Find where the given text appears and provide that cell's center as (X, Y) coordinate. 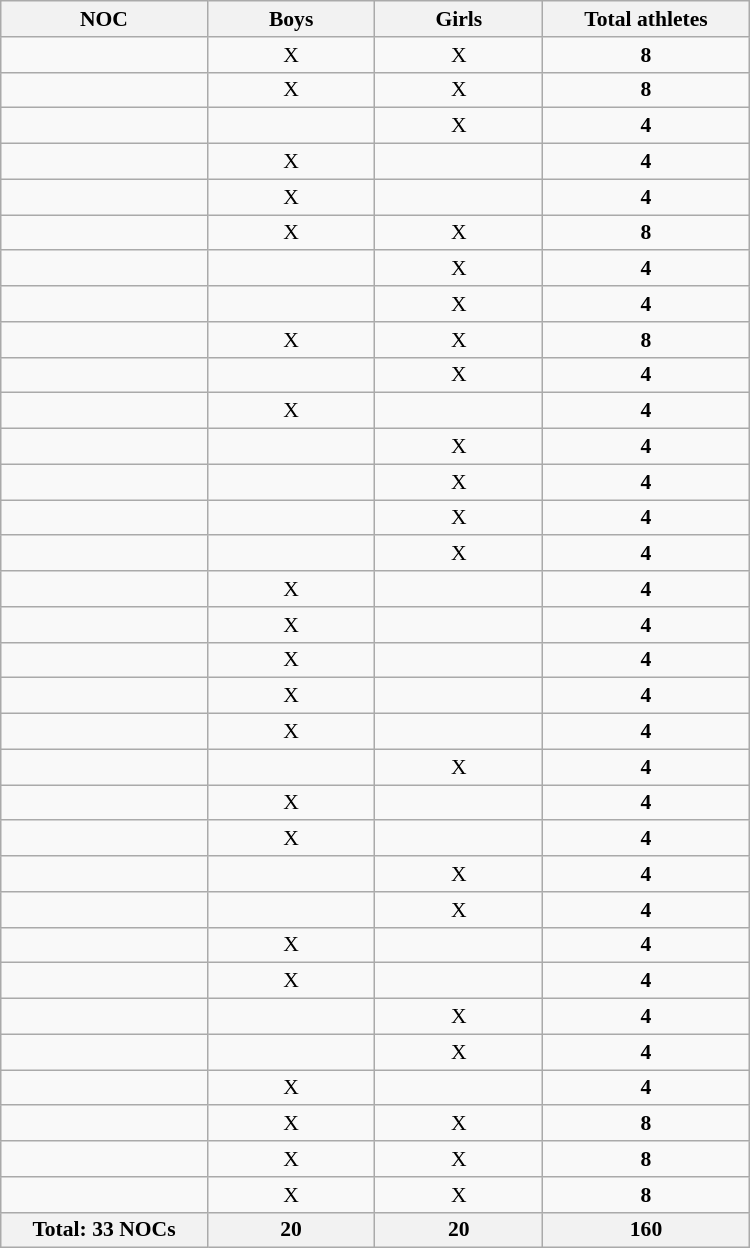
160 (646, 1230)
NOC (104, 19)
Boys (291, 19)
Total: 33 NOCs (104, 1230)
Girls (459, 19)
Total athletes (646, 19)
